Find where the given text appears and provide that cell's center as (x, y) coordinate. 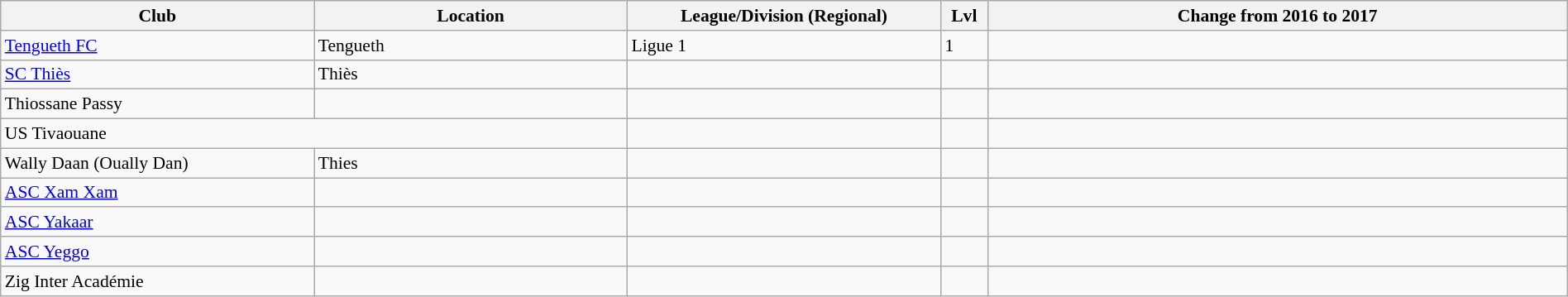
Lvl (964, 16)
US Tivaouane (314, 134)
Location (471, 16)
Wally Daan (Oually Dan) (157, 163)
Tengueth (471, 46)
Thies (471, 163)
Thiossane Passy (157, 104)
Thiès (471, 74)
ASC Yeggo (157, 251)
League/Division (Regional) (784, 16)
ASC Xam Xam (157, 193)
ASC Yakaar (157, 223)
Zig Inter Académie (157, 281)
1 (964, 46)
Change from 2016 to 2017 (1277, 16)
Tengueth FC (157, 46)
Club (157, 16)
SC Thiès (157, 74)
Ligue 1 (784, 46)
